From the cell containing the given text, extract its center point as [X, Y] coordinate. 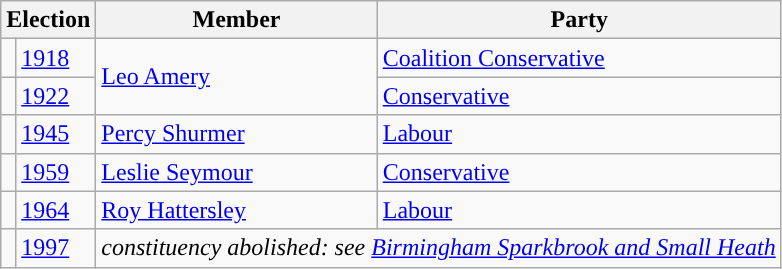
Election [48, 20]
Percy Shurmer [236, 134]
1959 [56, 172]
Roy Hattersley [236, 210]
constituency abolished: see Birmingham Sparkbrook and Small Heath [438, 248]
1922 [56, 96]
1918 [56, 58]
1964 [56, 210]
Party [579, 20]
Leslie Seymour [236, 172]
Member [236, 20]
1997 [56, 248]
1945 [56, 134]
Leo Amery [236, 77]
Coalition Conservative [579, 58]
